Provide the [X, Y] coordinate of the cell's center where the given text is located.  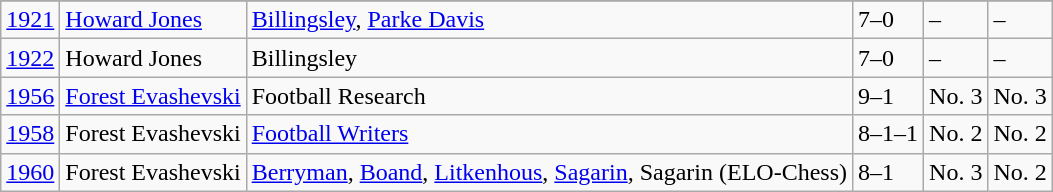
9–1 [888, 96]
Billingsley [549, 58]
1956 [30, 96]
Football Writers [549, 134]
Billingsley, Parke Davis [549, 20]
1958 [30, 134]
1921 [30, 20]
1922 [30, 58]
Berryman, Boand, Litkenhous, Sagarin, Sagarin (ELO-Chess) [549, 172]
8–1–1 [888, 134]
1960 [30, 172]
Football Research [549, 96]
8–1 [888, 172]
